Determine the [x, y] coordinate at the center of the cell enclosing the given text.  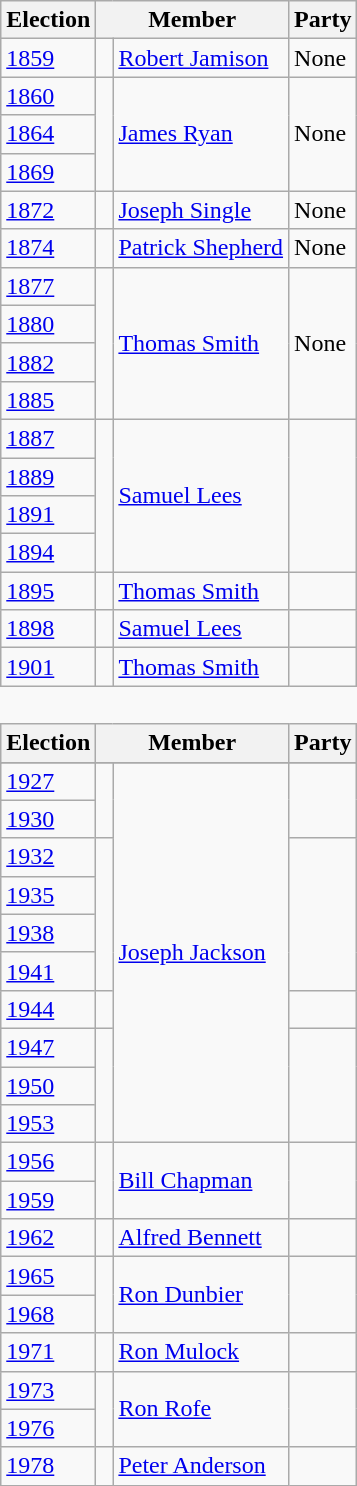
1976 [48, 1428]
1898 [48, 629]
1973 [48, 1390]
1860 [48, 96]
1885 [48, 400]
1872 [48, 210]
1869 [48, 172]
1944 [48, 1009]
1901 [48, 667]
1965 [48, 1276]
1935 [48, 895]
1874 [48, 248]
1953 [48, 1124]
James Ryan [201, 134]
1978 [48, 1466]
Ron Dunbier [201, 1295]
1877 [48, 286]
1891 [48, 515]
Ron Mulock [201, 1352]
1962 [48, 1238]
Joseph Jackson [201, 952]
1971 [48, 1352]
1887 [48, 438]
1938 [48, 933]
1930 [48, 819]
1894 [48, 553]
1895 [48, 591]
1864 [48, 134]
1927 [48, 781]
Ron Rofe [201, 1409]
1959 [48, 1200]
1889 [48, 477]
Patrick Shepherd [201, 248]
1947 [48, 1047]
Peter Anderson [201, 1466]
Alfred Bennett [201, 1238]
1932 [48, 857]
Bill Chapman [201, 1181]
1859 [48, 58]
1880 [48, 324]
Robert Jamison [201, 58]
1968 [48, 1314]
1950 [48, 1085]
Joseph Single [201, 210]
1882 [48, 362]
1956 [48, 1162]
1941 [48, 971]
